Detect which cell encompasses the target text, then output its [X, Y] center coordinate. 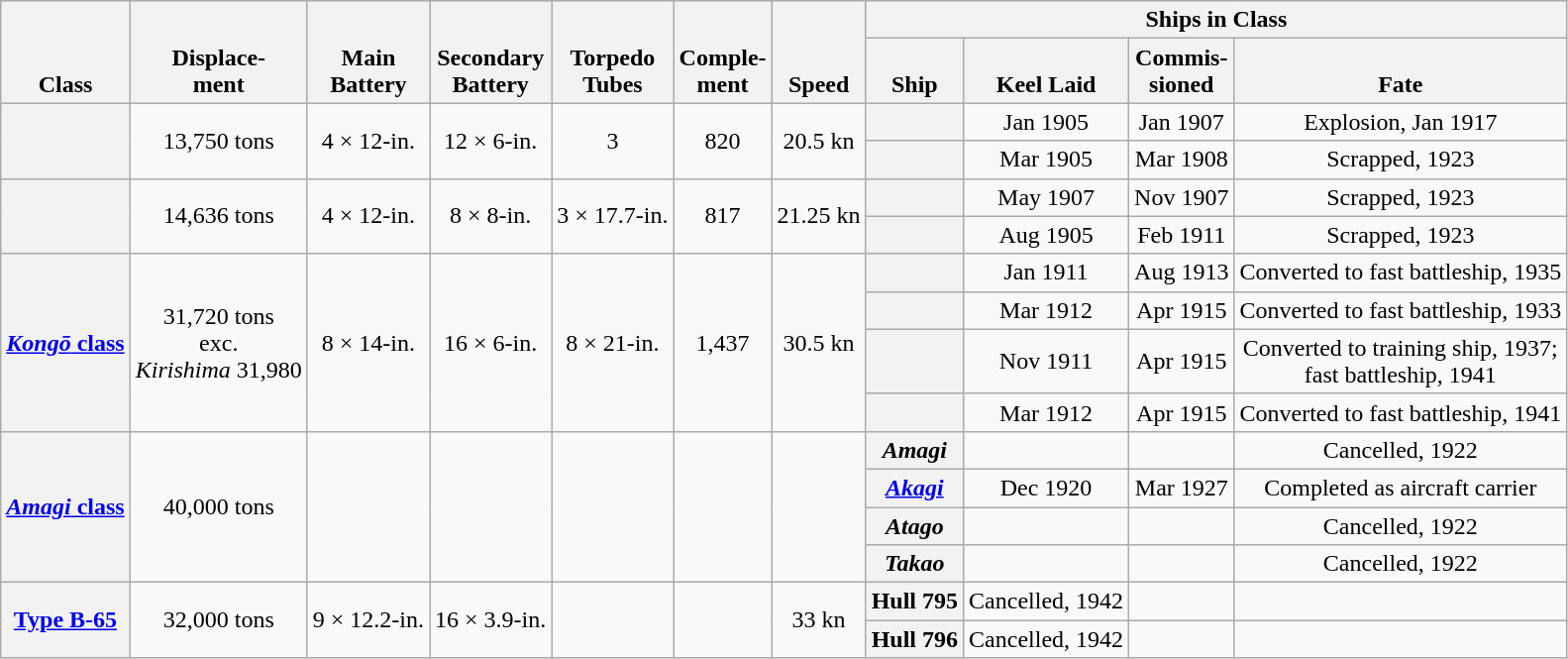
30.5 kn [818, 343]
Nov 1911 [1046, 361]
Speed [818, 52]
Dec 1920 [1046, 488]
Commis-sioned [1182, 71]
Keel Laid [1046, 71]
33 kn [818, 620]
Fate [1401, 71]
Comple-ment [723, 52]
Ships in Class [1216, 20]
40,000 tons [218, 506]
14,636 tons [218, 216]
Jan 1905 [1046, 122]
3 × 17.7-in. [612, 216]
16 × 6-in. [491, 343]
1,437 [723, 343]
Ship [914, 71]
Feb 1911 [1182, 235]
Class [65, 52]
Nov 1907 [1182, 197]
8 × 8-in. [491, 216]
32,000 tons [218, 620]
9 × 12.2-in. [368, 620]
Converted to fast battleship, 1933 [1401, 310]
20.5 kn [818, 141]
Amagi [914, 450]
Type B-65 [65, 620]
Converted to fast battleship, 1941 [1401, 412]
8 × 14-in. [368, 343]
May 1907 [1046, 197]
Mar 1905 [1046, 160]
Kongō class [65, 343]
Atago [914, 526]
Hull 795 [914, 602]
Converted to training ship, 1937;fast battleship, 1941 [1401, 361]
MainBattery [368, 52]
Akagi [914, 488]
Jan 1907 [1182, 122]
8 × 21-in. [612, 343]
Jan 1911 [1046, 273]
SecondaryBattery [491, 52]
Completed as aircraft carrier [1401, 488]
Explosion, Jan 1917 [1401, 122]
Mar 1908 [1182, 160]
TorpedoTubes [612, 52]
Displace-ment [218, 52]
Hull 796 [914, 639]
21.25 kn [818, 216]
31,720 tonsexc.Kirishima 31,980 [218, 343]
Takao [914, 564]
12 × 6-in. [491, 141]
817 [723, 216]
13,750 tons [218, 141]
Mar 1927 [1182, 488]
16 × 3.9-in. [491, 620]
Amagi class [65, 506]
Converted to fast battleship, 1935 [1401, 273]
Aug 1913 [1182, 273]
820 [723, 141]
3 [612, 141]
Aug 1905 [1046, 235]
